From the cell containing the given text, extract its center point as [x, y] coordinate. 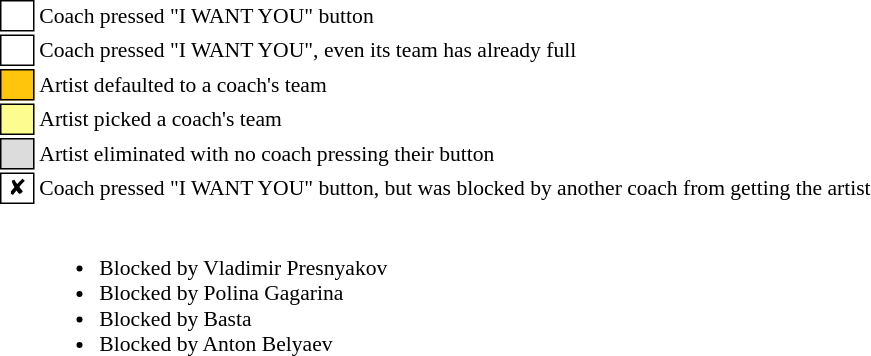
✘ [18, 188]
